For the text-containing cell, return its midpoint in [X, Y] coordinate format. 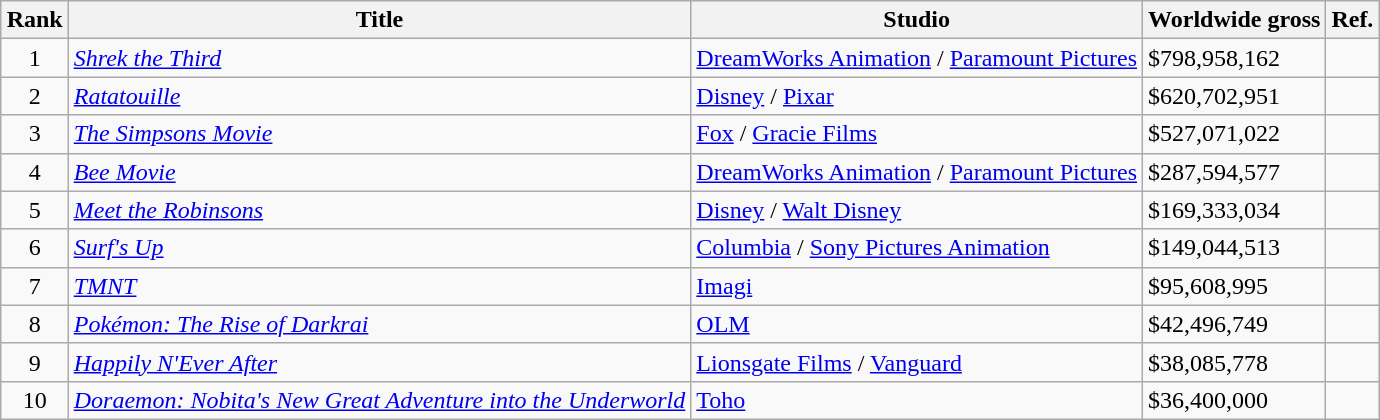
9 [34, 362]
$38,085,778 [1234, 362]
Disney / Pixar [917, 96]
OLM [917, 324]
TMNT [380, 286]
$169,333,034 [1234, 210]
$287,594,577 [1234, 172]
Disney / Walt Disney [917, 210]
Rank [34, 20]
Title [380, 20]
8 [34, 324]
Bee Movie [380, 172]
$42,496,749 [1234, 324]
Columbia / Sony Pictures Animation [917, 248]
4 [34, 172]
6 [34, 248]
Worldwide gross [1234, 20]
Ref. [1352, 20]
Happily N'Ever After [380, 362]
Surf's Up [380, 248]
Shrek the Third [380, 58]
Imagi [917, 286]
Toho [917, 400]
$620,702,951 [1234, 96]
7 [34, 286]
Doraemon: Nobita's New Great Adventure into the Underworld [380, 400]
Fox / Gracie Films [917, 134]
2 [34, 96]
5 [34, 210]
Meet the Robinsons [380, 210]
Ratatouille [380, 96]
$798,958,162 [1234, 58]
Lionsgate Films / Vanguard [917, 362]
$95,608,995 [1234, 286]
Studio [917, 20]
$36,400,000 [1234, 400]
$527,071,022 [1234, 134]
Pokémon: The Rise of Darkrai [380, 324]
1 [34, 58]
The Simpsons Movie [380, 134]
3 [34, 134]
10 [34, 400]
$149,044,513 [1234, 248]
